Return (x, y) of the center of cell containing provided text 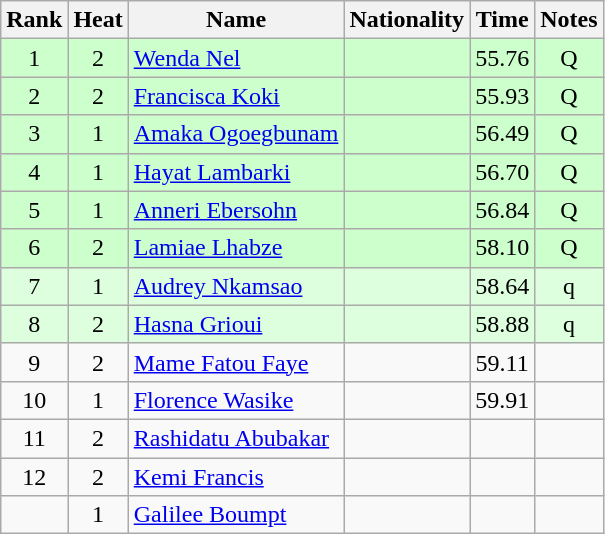
56.84 (502, 210)
58.64 (502, 286)
7 (34, 286)
Audrey Nkamsao (236, 286)
Amaka Ogoegbunam (236, 134)
Wenda Nel (236, 58)
8 (34, 324)
58.88 (502, 324)
59.91 (502, 400)
Anneri Ebersohn (236, 210)
Hasna Grioui (236, 324)
Heat (98, 20)
Mame Fatou Faye (236, 362)
55.93 (502, 96)
Lamiae Lhabze (236, 248)
Rank (34, 20)
56.70 (502, 172)
6 (34, 248)
12 (34, 477)
Nationality (407, 20)
58.10 (502, 248)
Hayat Lambarki (236, 172)
11 (34, 438)
Florence Wasike (236, 400)
56.49 (502, 134)
Kemi Francis (236, 477)
Notes (569, 20)
Name (236, 20)
Rashidatu Abubakar (236, 438)
10 (34, 400)
55.76 (502, 58)
Francisca Koki (236, 96)
Time (502, 20)
4 (34, 172)
Galilee Boumpt (236, 515)
59.11 (502, 362)
5 (34, 210)
9 (34, 362)
3 (34, 134)
